Scan for the cell matching the given text and deliver its (x, y) coordinate at center. 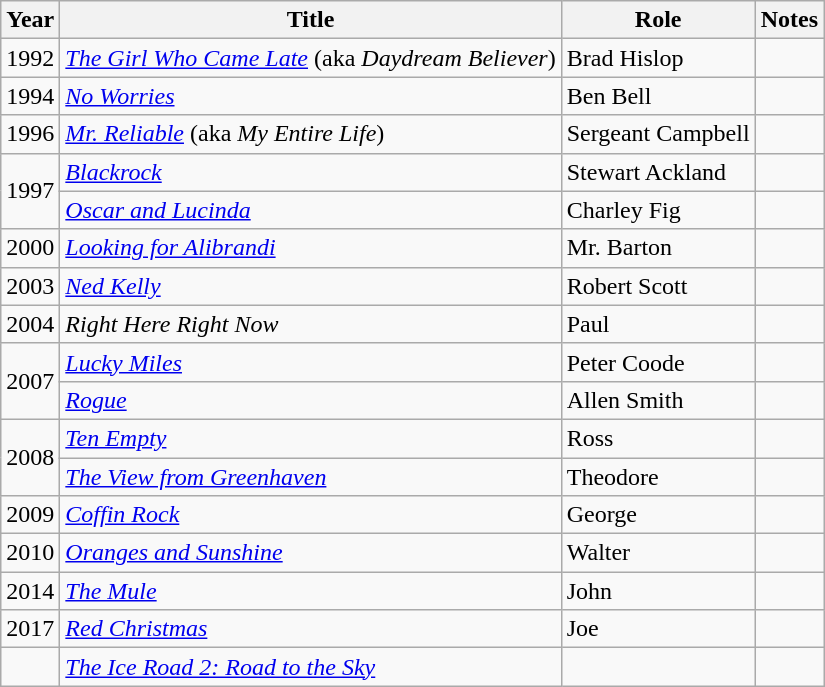
The Girl Who Came Late (aka Daydream Believer) (310, 58)
Coffin Rock (310, 515)
1996 (30, 134)
Stewart Ackland (658, 172)
No Worries (310, 96)
2004 (30, 324)
1997 (30, 191)
Joe (658, 629)
1994 (30, 96)
Peter Coode (658, 362)
Mr. Reliable (aka My Entire Life) (310, 134)
Oranges and Sunshine (310, 553)
2003 (30, 286)
Sergeant Campbell (658, 134)
2010 (30, 553)
Title (310, 20)
2008 (30, 457)
George (658, 515)
Ross (658, 438)
Walter (658, 553)
The Ice Road 2: Road to the Sky (310, 667)
Year (30, 20)
Looking for Alibrandi (310, 248)
1992 (30, 58)
Theodore (658, 477)
2014 (30, 591)
Robert Scott (658, 286)
John (658, 591)
Brad Hislop (658, 58)
Blackrock (310, 172)
Ned Kelly (310, 286)
Paul (658, 324)
Ben Bell (658, 96)
Rogue (310, 400)
The View from Greenhaven (310, 477)
2007 (30, 381)
2000 (30, 248)
Ten Empty (310, 438)
Red Christmas (310, 629)
Mr. Barton (658, 248)
Role (658, 20)
The Mule (310, 591)
2009 (30, 515)
Right Here Right Now (310, 324)
Charley Fig (658, 210)
Lucky Miles (310, 362)
Notes (789, 20)
Allen Smith (658, 400)
2017 (30, 629)
Oscar and Lucinda (310, 210)
